Identify which cell holds the provided text, then report its (X, Y) central coordinate. 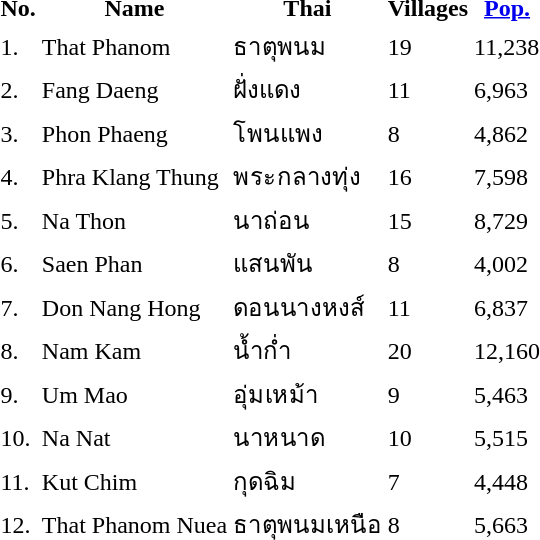
Na Thon (134, 220)
9 (428, 394)
7 (428, 481)
นาถ่อน (308, 220)
พระกลางทุ่ง (308, 176)
อุ่มเหม้า (308, 394)
Phra Klang Thung (134, 176)
กุดฉิม (308, 481)
Kut Chim (134, 481)
20 (428, 350)
Na Nat (134, 438)
10 (428, 438)
โพนแพง (308, 133)
15 (428, 220)
นาหนาด (308, 438)
That Phanom (134, 46)
Fang Daeng (134, 90)
Um Mao (134, 394)
ดอนนางหงส์ (308, 307)
ฝั่งแดง (308, 90)
ธาตุพนม (308, 46)
Saen Phan (134, 264)
16 (428, 176)
19 (428, 46)
Don Nang Hong (134, 307)
แสนพัน (308, 264)
Nam Kam (134, 350)
น้ำก่ำ (308, 350)
Phon Phaeng (134, 133)
